Locate the cell with the specified text and output its (x, y) center coordinate. 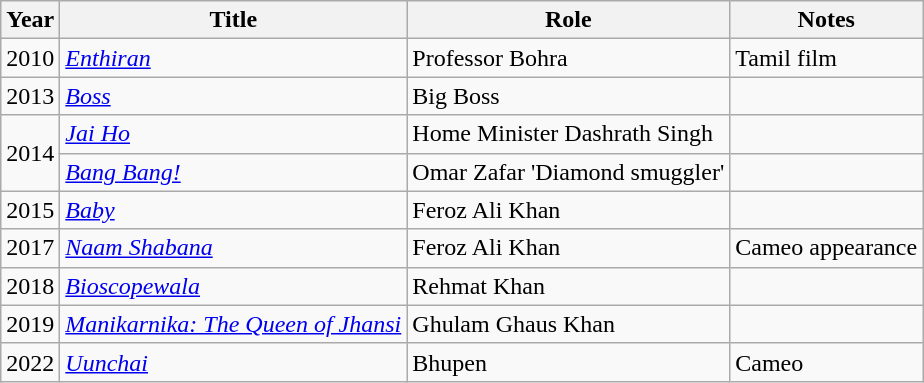
Rehmat Khan (568, 286)
Year (30, 20)
Bang Bang! (234, 172)
Notes (826, 20)
Omar Zafar 'Diamond smuggler' (568, 172)
Uunchai (234, 362)
Enthiran (234, 58)
Jai Ho (234, 134)
2015 (30, 210)
Ghulam Ghaus Khan (568, 324)
Bioscopewala (234, 286)
Boss (234, 96)
Tamil film (826, 58)
Home Minister Dashrath Singh (568, 134)
Role (568, 20)
2017 (30, 248)
Bhupen (568, 362)
Professor Bohra (568, 58)
Cameo appearance (826, 248)
2022 (30, 362)
2014 (30, 153)
Cameo (826, 362)
Title (234, 20)
2019 (30, 324)
2013 (30, 96)
Baby (234, 210)
2010 (30, 58)
Naam Shabana (234, 248)
2018 (30, 286)
Big Boss (568, 96)
Manikarnika: The Queen of Jhansi (234, 324)
